From the cell containing the given text, extract its center point as [x, y] coordinate. 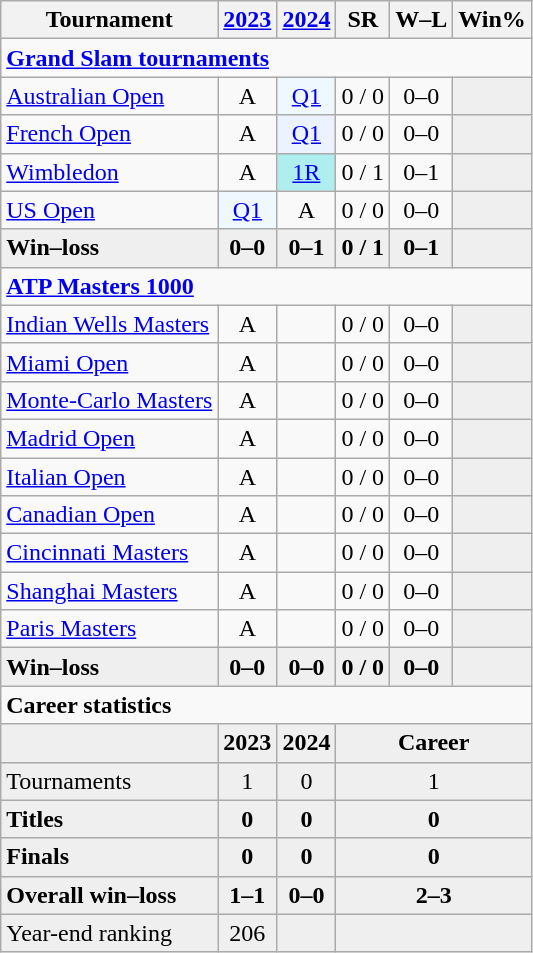
French Open [110, 134]
Year-end ranking [110, 933]
SR [363, 20]
Career [434, 743]
Australian Open [110, 96]
Paris Masters [110, 629]
Indian Wells Masters [110, 324]
Monte-Carlo Masters [110, 400]
206 [248, 933]
Cincinnati Masters [110, 553]
Win% [492, 20]
Wimbledon [110, 172]
W–L [422, 20]
Grand Slam tournaments [266, 58]
US Open [110, 210]
Madrid Open [110, 438]
Tournaments [110, 781]
ATP Masters 1000 [266, 286]
Shanghai Masters [110, 591]
2–3 [434, 895]
Titles [110, 819]
Finals [110, 857]
Career statistics [266, 705]
1R [306, 172]
1–1 [248, 895]
Overall win–loss [110, 895]
Italian Open [110, 477]
Canadian Open [110, 515]
Miami Open [110, 362]
Tournament [110, 20]
